Return the (X, Y) coordinate for the center point of the cell that contains the specified text.  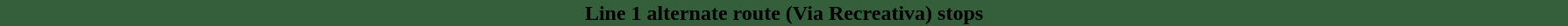
Line 1 alternate route (Via Recreativa) stops (784, 13)
